Find where the given text appears and provide that cell's center as [X, Y] coordinate. 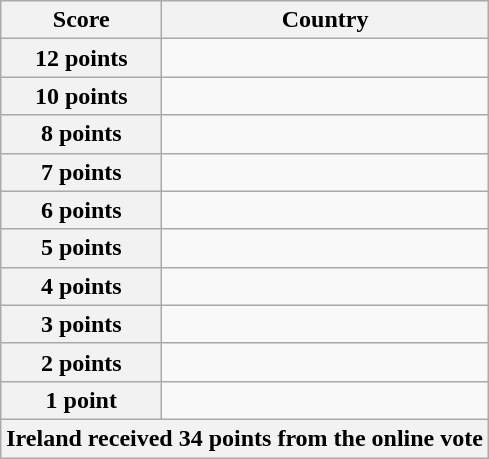
4 points [82, 286]
Country [326, 20]
2 points [82, 362]
1 point [82, 400]
5 points [82, 248]
7 points [82, 172]
8 points [82, 134]
10 points [82, 96]
12 points [82, 58]
3 points [82, 324]
Score [82, 20]
Ireland received 34 points from the online vote [245, 438]
6 points [82, 210]
